Identify which cell holds the provided text, then report its (x, y) central coordinate. 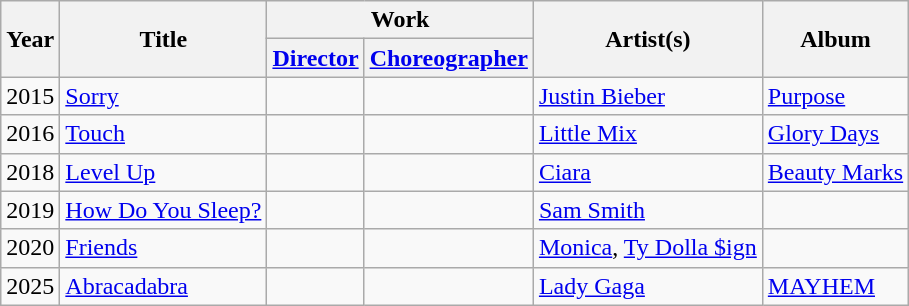
Sorry (164, 96)
Sam Smith (648, 210)
MAYHEM (835, 286)
Director (316, 58)
Little Mix (648, 134)
How Do You Sleep? (164, 210)
2019 (30, 210)
Level Up (164, 172)
2016 (30, 134)
Album (835, 39)
Monica, Ty Dolla $ign (648, 248)
Year (30, 39)
Glory Days (835, 134)
Purpose (835, 96)
Abracadabra (164, 286)
Justin Bieber (648, 96)
2020 (30, 248)
Title (164, 39)
Lady Gaga (648, 286)
Artist(s) (648, 39)
2018 (30, 172)
Touch (164, 134)
Work (400, 20)
2025 (30, 286)
Ciara (648, 172)
Beauty Marks (835, 172)
Friends (164, 248)
Choreographer (448, 58)
2015 (30, 96)
